For the text-containing cell, return its midpoint in (X, Y) coordinate format. 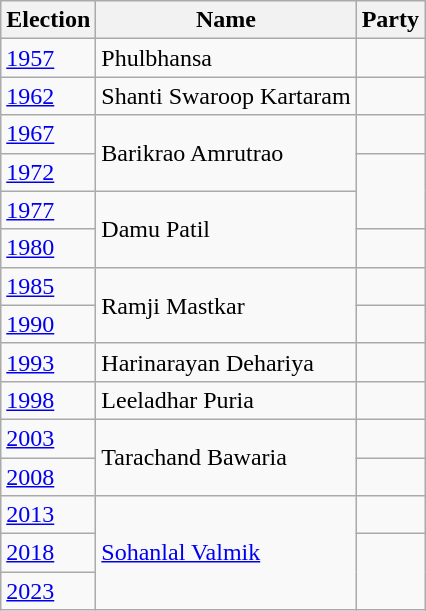
1980 (48, 248)
1998 (48, 400)
Name (226, 20)
Shanti Swaroop Kartaram (226, 96)
Damu Patil (226, 229)
Party (390, 20)
Barikrao Amrutrao (226, 153)
1957 (48, 58)
Sohanlal Valmik (226, 553)
1977 (48, 210)
2008 (48, 477)
Ramji Mastkar (226, 305)
1962 (48, 96)
Election (48, 20)
1972 (48, 172)
Leeladhar Puria (226, 400)
Phulbhansa (226, 58)
2018 (48, 553)
1990 (48, 324)
Tarachand Bawaria (226, 457)
1967 (48, 134)
2023 (48, 591)
1993 (48, 362)
Harinarayan Dehariya (226, 362)
2003 (48, 438)
2013 (48, 515)
1985 (48, 286)
